Extract the (x, y) coordinate from the center of the cell holding the provided text.  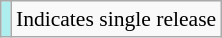
Indicates single release (116, 19)
